Find where the given text appears and provide that cell's center as (x, y) coordinate. 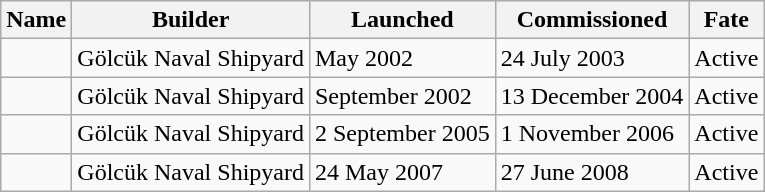
Commissioned (592, 20)
Fate (726, 20)
May 2002 (402, 58)
1 November 2006 (592, 134)
24 July 2003 (592, 58)
September 2002 (402, 96)
Name (36, 20)
27 June 2008 (592, 172)
2 September 2005 (402, 134)
13 December 2004 (592, 96)
Builder (191, 20)
24 May 2007 (402, 172)
Launched (402, 20)
